Detect which cell encompasses the target text, then output its [X, Y] center coordinate. 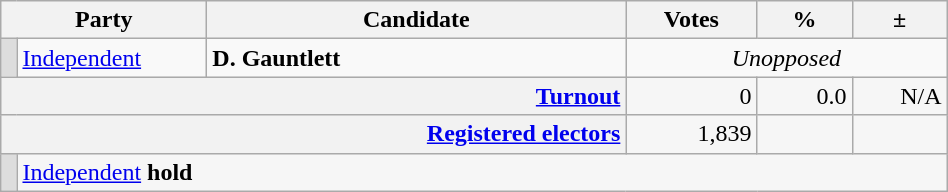
± [900, 20]
Registered electors [314, 134]
Independent hold [482, 172]
Turnout [314, 96]
Votes [692, 20]
N/A [900, 96]
0 [692, 96]
1,839 [692, 134]
Party [104, 20]
Candidate [416, 20]
D. Gauntlett [416, 58]
0.0 [804, 96]
% [804, 20]
Unopposed [786, 58]
Independent [112, 58]
